Provide the (X, Y) coordinate of the cell's center where the given text is located.  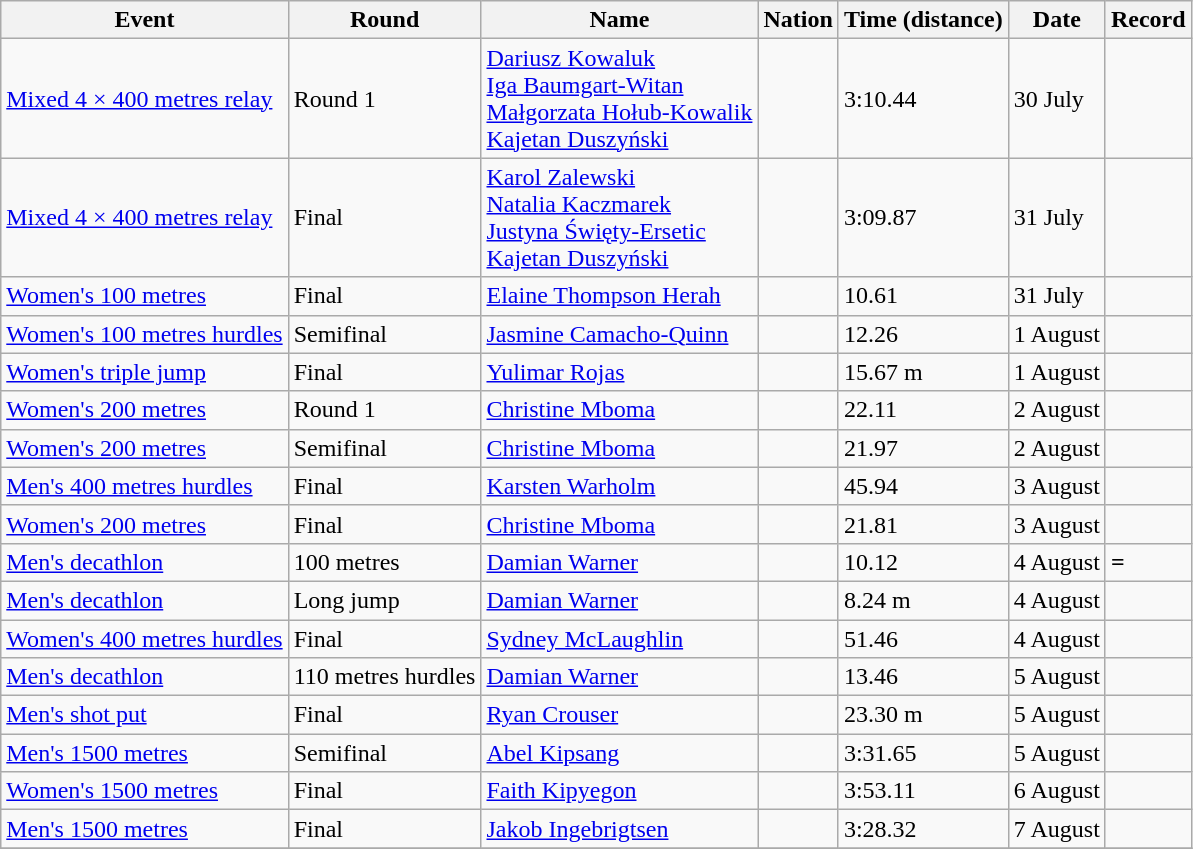
Event (144, 20)
8.24 m (923, 600)
3:53.11 (923, 791)
Women's 400 metres hurdles (144, 639)
Elaine Thompson Herah (620, 296)
Sydney McLaughlin (620, 639)
Abel Kipsang (620, 753)
23.30 m (923, 715)
21.81 (923, 524)
= (1148, 562)
Karsten Warholm (620, 486)
22.11 (923, 410)
Time (distance) (923, 20)
30 July (1056, 98)
15.67 m (923, 372)
45.94 (923, 486)
110 metres hurdles (384, 677)
Men's 400 metres hurdles (144, 486)
100 metres (384, 562)
12.26 (923, 334)
3:28.32 (923, 829)
Long jump (384, 600)
Jakob Ingebrigtsen (620, 829)
3:09.87 (923, 218)
Women's 1500 metres (144, 791)
Nation (798, 20)
7 August (1056, 829)
Faith Kipyegon (620, 791)
Men's shot put (144, 715)
Ryan Crouser (620, 715)
Yulimar Rojas (620, 372)
6 August (1056, 791)
Date (1056, 20)
Women's 100 metres (144, 296)
Record (1148, 20)
Jasmine Camacho-Quinn (620, 334)
Women's 100 metres hurdles (144, 334)
10.12 (923, 562)
Dariusz KowalukIga Baumgart-WitanMałgorzata Hołub-KowalikKajetan Duszyński (620, 98)
Karol ZalewskiNatalia KaczmarekJustyna Święty-ErseticKajetan Duszyński (620, 218)
13.46 (923, 677)
Round (384, 20)
21.97 (923, 448)
Women's triple jump (144, 372)
3:10.44 (923, 98)
10.61 (923, 296)
51.46 (923, 639)
Name (620, 20)
3:31.65 (923, 753)
